Determine the [x, y] coordinate at the center of the cell enclosing the given text.  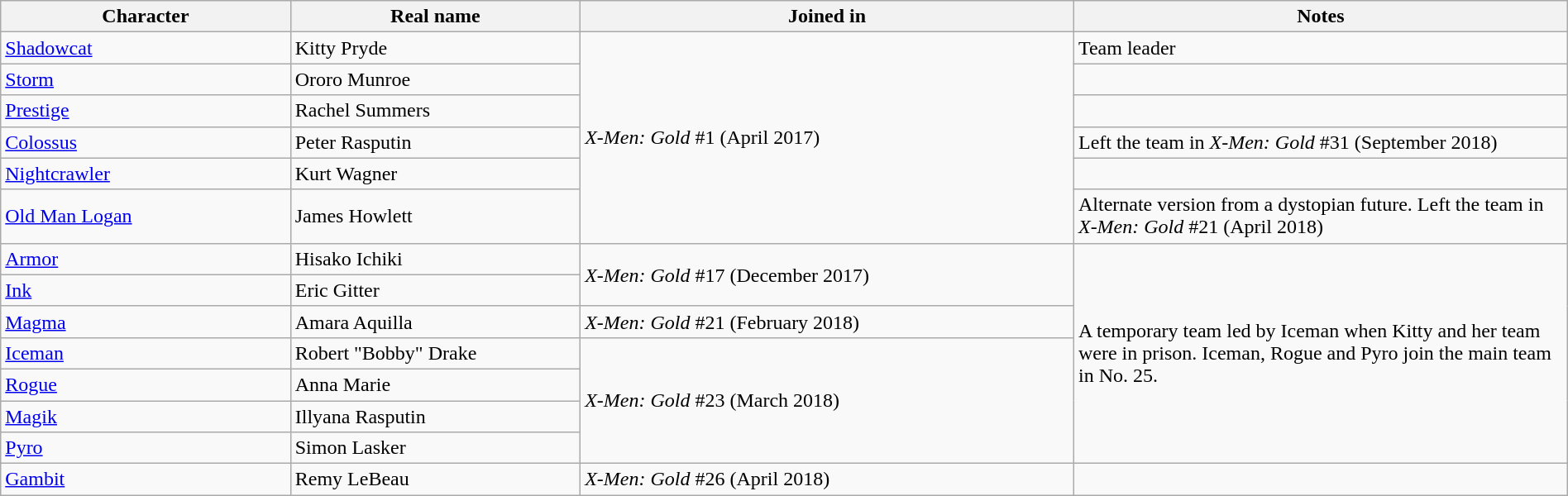
X-Men: Gold #17 (December 2017) [827, 274]
Colossus [146, 142]
Illyana Rasputin [435, 416]
Alternate version from a dystopian future. Left the team in X-Men: Gold #21 (April 2018) [1320, 217]
Nightcrawler [146, 174]
Prestige [146, 111]
X-Men: Gold #23 (March 2018) [827, 400]
Armor [146, 259]
Simon Lasker [435, 448]
Anna Marie [435, 384]
Ink [146, 290]
X-Men: Gold #26 (April 2018) [827, 479]
Real name [435, 17]
Notes [1320, 17]
Robert "Bobby" Drake [435, 353]
Rogue [146, 384]
Character [146, 17]
X-Men: Gold #1 (April 2017) [827, 137]
Joined in [827, 17]
Magma [146, 322]
Pyro [146, 448]
X-Men: Gold #21 (February 2018) [827, 322]
Old Man Logan [146, 217]
Rachel Summers [435, 111]
Left the team in X-Men: Gold #31 (September 2018) [1320, 142]
Storm [146, 79]
Eric Gitter [435, 290]
Hisako Ichiki [435, 259]
Magik [146, 416]
A temporary team led by Iceman when Kitty and her team were in prison. Iceman, Rogue and Pyro join the main team in No. 25. [1320, 353]
Team leader [1320, 48]
James Howlett [435, 217]
Amara Aquilla [435, 322]
Kitty Pryde [435, 48]
Iceman [146, 353]
Shadowcat [146, 48]
Gambit [146, 479]
Ororo Munroe [435, 79]
Peter Rasputin [435, 142]
Kurt Wagner [435, 174]
Remy LeBeau [435, 479]
